Pinpoint the cell where the given text exists, returning its [x, y] midpoint coordinate. 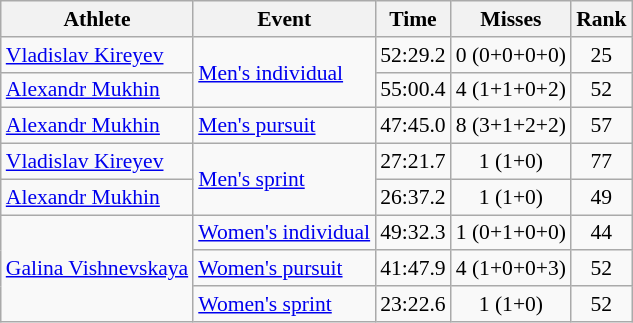
Rank [602, 19]
52:29.2 [412, 55]
8 (3+1+2+2) [511, 126]
Time [412, 19]
1 (0+1+0+0) [511, 233]
26:37.2 [412, 197]
0 (0+0+0+0) [511, 55]
Women's pursuit [284, 269]
Men's sprint [284, 180]
Women's sprint [284, 304]
49 [602, 197]
Galina Vishnevskaya [97, 268]
Men's pursuit [284, 126]
Men's individual [284, 72]
4 (1+1+0+2) [511, 90]
27:21.7 [412, 162]
49:32.3 [412, 233]
Misses [511, 19]
4 (1+0+0+3) [511, 269]
55:00.4 [412, 90]
23:22.6 [412, 304]
57 [602, 126]
25 [602, 55]
Event [284, 19]
41:47.9 [412, 269]
77 [602, 162]
Women's individual [284, 233]
47:45.0 [412, 126]
Athlete [97, 19]
44 [602, 233]
